Detect which cell encompasses the target text, then output its (x, y) center coordinate. 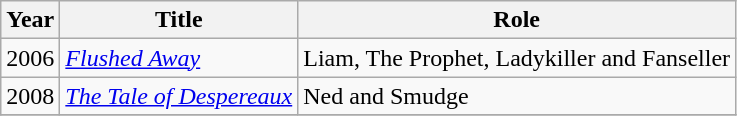
Title (179, 20)
Role (517, 20)
Ned and Smudge (517, 96)
The Tale of Despereaux (179, 96)
Year (30, 20)
Flushed Away (179, 58)
2008 (30, 96)
2006 (30, 58)
Liam, The Prophet, Ladykiller and Fanseller (517, 58)
